Return the [x, y] coordinate for the center point of the cell that contains the specified text.  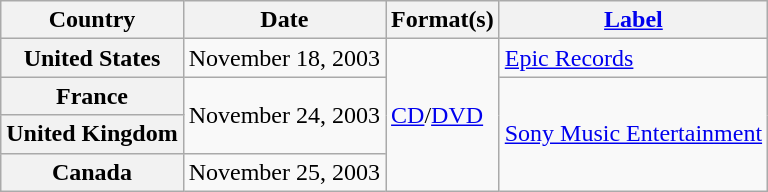
Date [284, 20]
Canada [92, 172]
Format(s) [443, 20]
United Kingdom [92, 134]
CD/DVD [443, 115]
Country [92, 20]
Epic Records [633, 58]
November 18, 2003 [284, 58]
Label [633, 20]
France [92, 96]
November 24, 2003 [284, 115]
Sony Music Entertainment [633, 134]
November 25, 2003 [284, 172]
United States [92, 58]
